For the text-containing cell, return its midpoint in [X, Y] coordinate format. 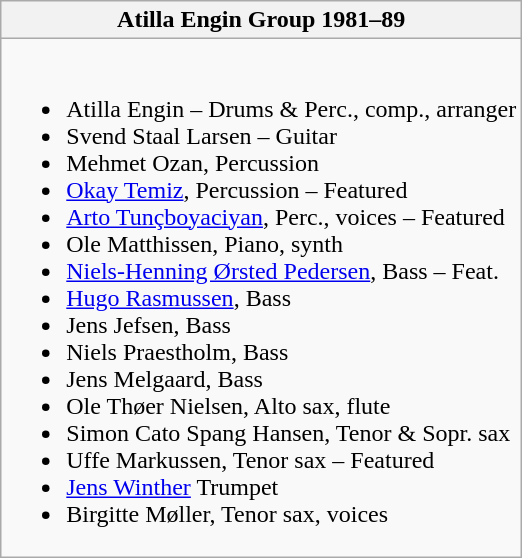
Atilla Engin Group 1981–89 [262, 20]
